Return the [X, Y] coordinate for the center point of the cell that contains the specified text.  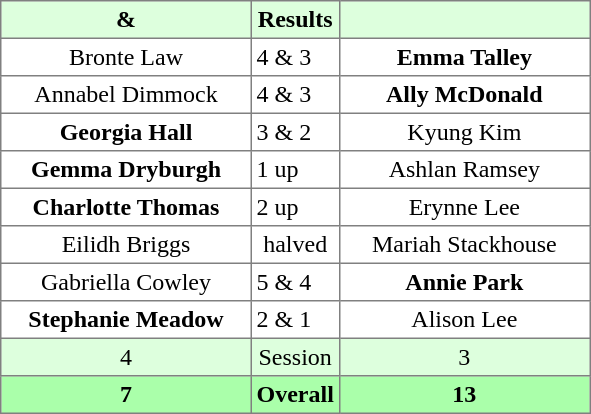
Ally McDonald [464, 95]
Results [295, 20]
Georgia Hall [126, 132]
Kyung Kim [464, 132]
Gabriella Cowley [126, 282]
Ashlan Ramsey [464, 170]
Eilidh Briggs [126, 245]
Charlotte Thomas [126, 207]
2 up [295, 207]
Gemma Dryburgh [126, 170]
5 & 4 [295, 282]
Erynne Lee [464, 207]
Emma Talley [464, 57]
Annie Park [464, 282]
& [126, 20]
Mariah Stackhouse [464, 245]
Stephanie Meadow [126, 320]
2 & 1 [295, 320]
4 [126, 357]
Alison Lee [464, 320]
1 up [295, 170]
halved [295, 245]
Bronte Law [126, 57]
3 & 2 [295, 132]
Annabel Dimmock [126, 95]
3 [464, 357]
13 [464, 395]
7 [126, 395]
Overall [295, 395]
Session [295, 357]
